Extract the (x, y) coordinate from the center of the cell holding the provided text.  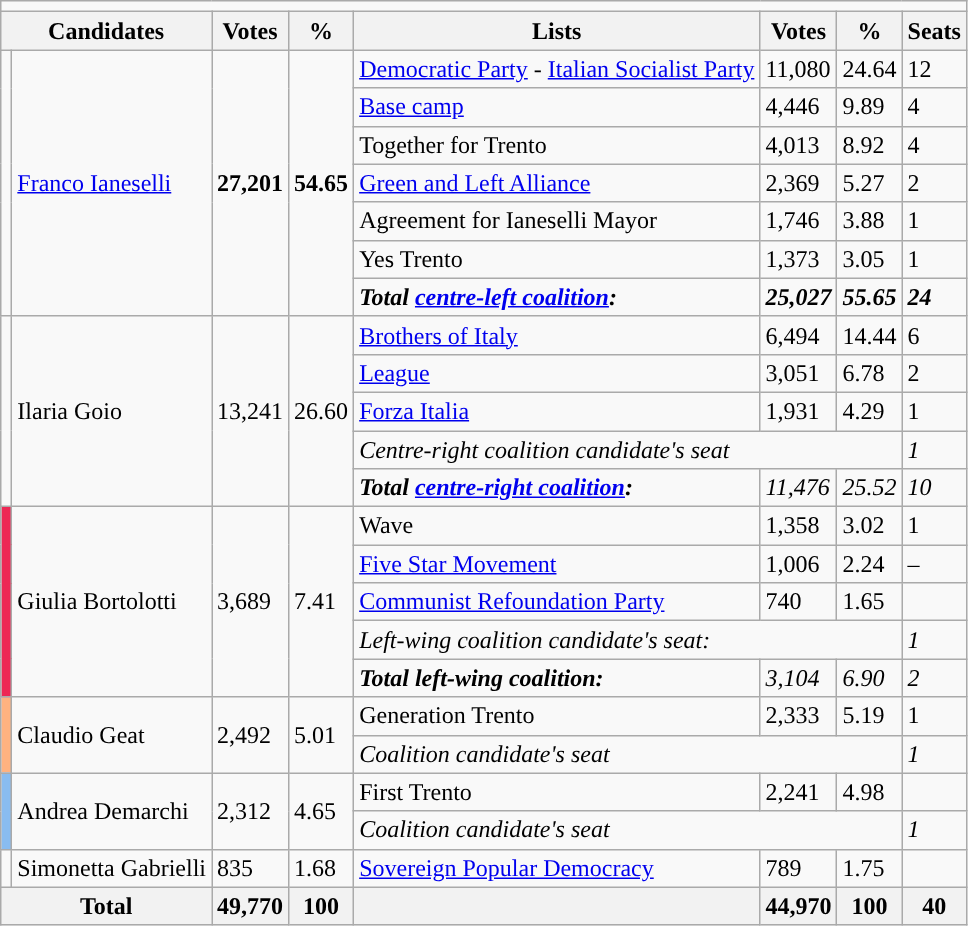
4.65 (322, 811)
5.27 (870, 183)
Communist Refoundation Party (557, 602)
4.98 (870, 792)
Total centre-left coalition: (557, 297)
10 (934, 488)
2,492 (250, 735)
55.65 (870, 297)
Base camp (557, 107)
3,104 (798, 678)
1,746 (798, 221)
13,241 (250, 411)
6 (934, 335)
Giulia Bortolotti (112, 602)
Together for Trento (557, 145)
Wave (557, 526)
25,027 (798, 297)
7.41 (322, 602)
1,931 (798, 411)
Agreement for Ianeselli Mayor (557, 221)
4,446 (798, 107)
Generation Trento (557, 716)
Yes Trento (557, 259)
40 (934, 906)
Forza Italia (557, 411)
Sovereign Popular Democracy (557, 868)
Claudio Geat (112, 735)
5.19 (870, 716)
9.89 (870, 107)
6.90 (870, 678)
12 (934, 69)
2,369 (798, 183)
5.01 (322, 735)
1.75 (870, 868)
2,333 (798, 716)
2,241 (798, 792)
Seats (934, 31)
3,689 (250, 602)
First Trento (557, 792)
Brothers of Italy (557, 335)
1.68 (322, 868)
25.52 (870, 488)
3,051 (798, 373)
6.78 (870, 373)
Democratic Party - Italian Socialist Party (557, 69)
3.88 (870, 221)
1.65 (870, 602)
11,080 (798, 69)
789 (798, 868)
Total (106, 906)
3.05 (870, 259)
54.65 (322, 183)
49,770 (250, 906)
Candidates (106, 31)
11,476 (798, 488)
2.24 (870, 564)
835 (250, 868)
Five Star Movement (557, 564)
Left-wing coalition candidate's seat: (628, 640)
6,494 (798, 335)
8.92 (870, 145)
27,201 (250, 183)
Total left-wing coalition: (557, 678)
4.29 (870, 411)
740 (798, 602)
44,970 (798, 906)
1,006 (798, 564)
4,013 (798, 145)
Andrea Demarchi (112, 811)
League (557, 373)
Total centre-right coalition: (557, 488)
– (934, 564)
24 (934, 297)
2,312 (250, 811)
14.44 (870, 335)
Green and Left Alliance (557, 183)
Franco Ianeselli (112, 183)
Ilaria Goio (112, 411)
1,358 (798, 526)
Lists (557, 31)
26.60 (322, 411)
Simonetta Gabrielli (112, 868)
24.64 (870, 69)
1,373 (798, 259)
Centre-right coalition candidate's seat (628, 449)
3.02 (870, 526)
